Extract the (X, Y) coordinate from the center of the cell holding the provided text.  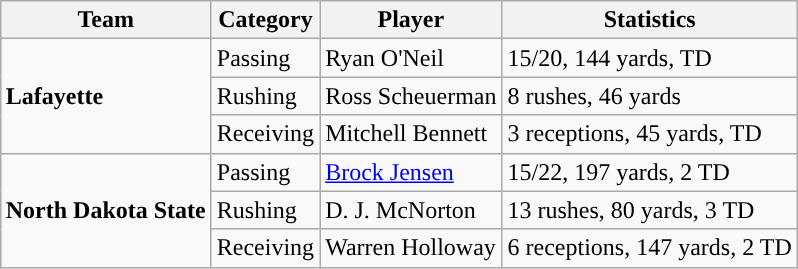
Ross Scheuerman (411, 96)
Warren Holloway (411, 248)
Ryan O'Neil (411, 58)
D. J. McNorton (411, 210)
15/22, 197 yards, 2 TD (650, 172)
6 receptions, 147 yards, 2 TD (650, 248)
Lafayette (106, 96)
3 receptions, 45 yards, TD (650, 134)
Mitchell Bennett (411, 134)
13 rushes, 80 yards, 3 TD (650, 210)
8 rushes, 46 yards (650, 96)
Brock Jensen (411, 172)
Player (411, 20)
Statistics (650, 20)
Category (265, 20)
North Dakota State (106, 210)
15/20, 144 yards, TD (650, 58)
Team (106, 20)
